Extract the (x, y) coordinate from the center of the cell holding the provided text.  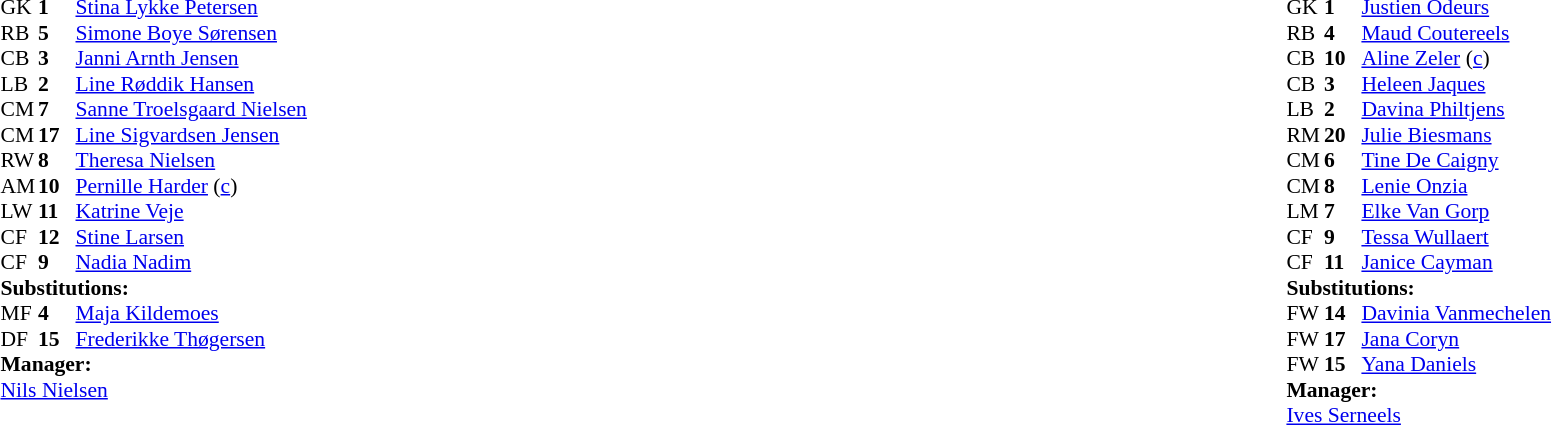
Maja Kildemoes (192, 313)
Stine Larsen (192, 237)
Maud Coutereels (1456, 33)
Davina Philtjens (1456, 109)
Katrine Veje (192, 211)
RM (1305, 135)
LW (19, 211)
Aline Zeler (c) (1456, 59)
Line Sigvardsen Jensen (192, 135)
Julie Biesmans (1456, 135)
Tine De Caigny (1456, 161)
Janice Cayman (1456, 263)
Nadia Nadim (192, 263)
20 (1343, 135)
Sanne Troelsgaard Nielsen (192, 109)
Tessa Wullaert (1456, 237)
Frederikke Thøgersen (192, 339)
14 (1343, 313)
5 (57, 33)
Jana Coryn (1456, 339)
Theresa Nielsen (192, 161)
Line Røddik Hansen (192, 84)
MF (19, 313)
Lenie Onzia (1456, 186)
Yana Daniels (1456, 365)
Pernille Harder (c) (192, 186)
AM (19, 186)
Heleen Jaques (1456, 84)
DF (19, 339)
Simone Boye Sørensen (192, 33)
Elke Van Gorp (1456, 211)
6 (1343, 161)
RW (19, 161)
LM (1305, 211)
12 (57, 237)
Davinia Vanmechelen (1456, 313)
Janni Arnth Jensen (192, 59)
Nils Nielsen (153, 390)
